Provide the (x, y) coordinate of the cell's center where the given text is located.  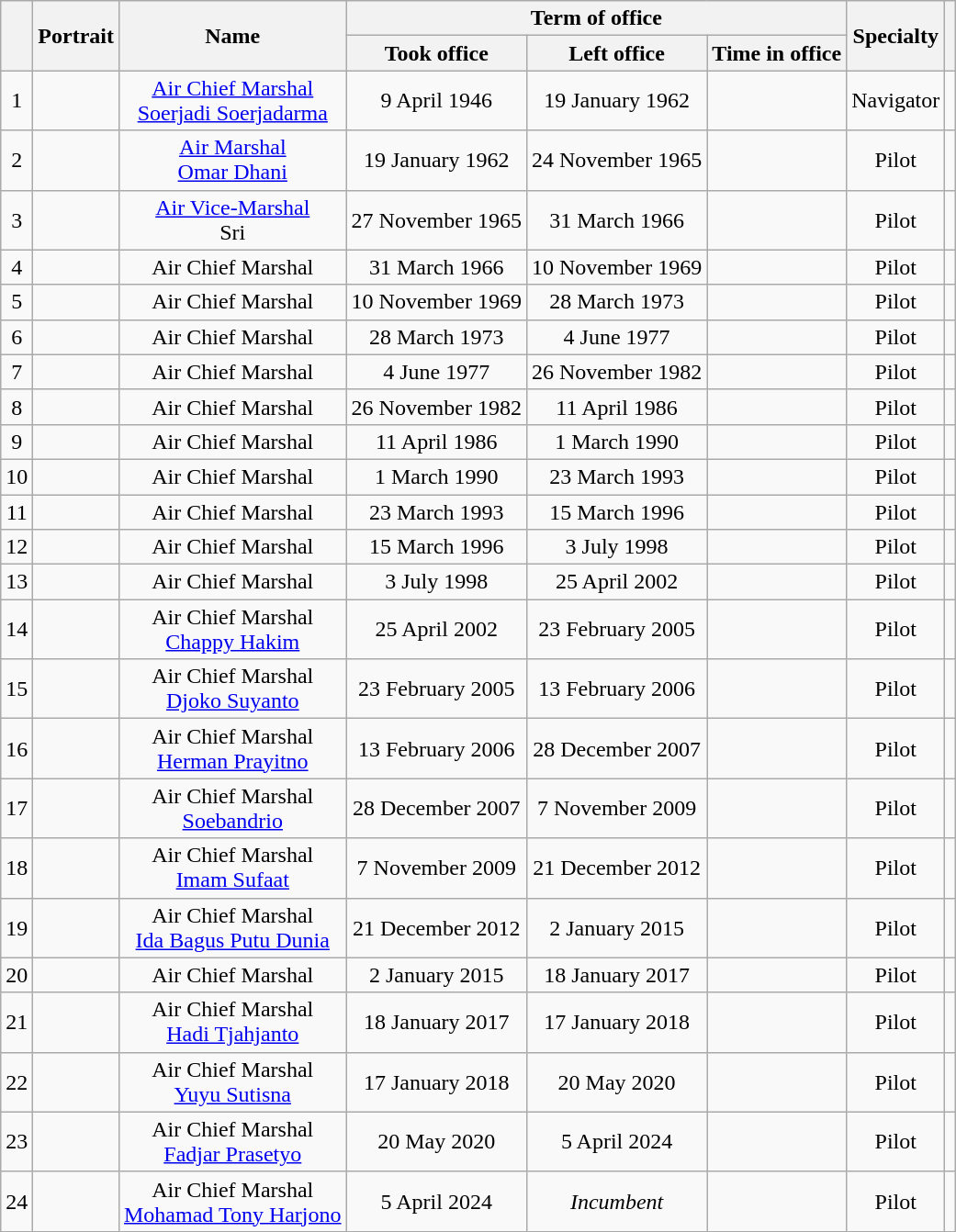
Air Chief MarshalHerman Prayitno (232, 749)
Left office (616, 53)
5 (17, 302)
Air Chief MarshalFadjar Prasetyo (232, 1142)
Air Chief MarshalIda Bagus Putu Dunia (232, 927)
Air Chief MarshalMohamad Tony Harjono (232, 1201)
Incumbent (616, 1201)
22 (17, 1081)
17 (17, 808)
21 (17, 1023)
Name (232, 36)
16 (17, 749)
Air Chief MarshalHadi Tjahjanto (232, 1023)
1 (17, 101)
Air Chief MarshalChappy Hakim (232, 630)
27 November 1965 (436, 220)
10 (17, 476)
Time in office (777, 53)
4 (17, 267)
Navigator (896, 101)
12 (17, 547)
Specialty (896, 36)
11 (17, 511)
20 (17, 975)
9 April 1946 (436, 101)
7 (17, 372)
Air Chief MarshalYuyu Sutisna (232, 1081)
Air Chief MarshalSoebandrio (232, 808)
Took office (436, 53)
6 (17, 337)
Portrait (76, 36)
Air Chief MarshalDjoko Suyanto (232, 689)
Air Chief MarshalImam Sufaat (232, 868)
19 (17, 927)
3 (17, 220)
18 (17, 868)
24 November 1965 (616, 160)
Air MarshalOmar Dhani (232, 160)
Term of office (597, 18)
8 (17, 407)
14 (17, 630)
24 (17, 1201)
2 (17, 160)
Air Chief MarshalSoerjadi Soerjadarma (232, 101)
Air Vice-MarshalSri (232, 220)
13 (17, 582)
23 (17, 1142)
9 (17, 442)
15 (17, 689)
